Find where the given text appears and provide that cell's center as [X, Y] coordinate. 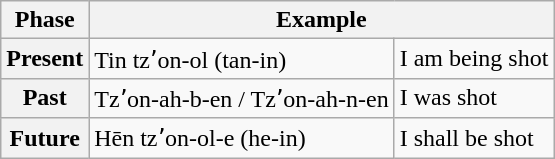
Example [322, 20]
I am being shot [474, 59]
Future [45, 138]
Phase [45, 20]
I was shot [474, 98]
I shall be shot [474, 138]
Hēn tzʼon-ol-e (he-in) [242, 138]
Present [45, 59]
Tin tzʼon-ol (tan-in) [242, 59]
Past [45, 98]
Tzʼon-ah-b-en / Tzʼon-ah-n-en [242, 98]
